Pinpoint the cell where the given text exists, returning its [x, y] midpoint coordinate. 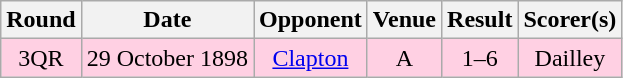
Opponent [311, 20]
29 October 1898 [167, 58]
Clapton [311, 58]
1–6 [480, 58]
Result [480, 20]
Dailley [570, 58]
3QR [41, 58]
Date [167, 20]
Scorer(s) [570, 20]
A [404, 58]
Venue [404, 20]
Round [41, 20]
